From the cell containing the given text, extract its center point as [X, Y] coordinate. 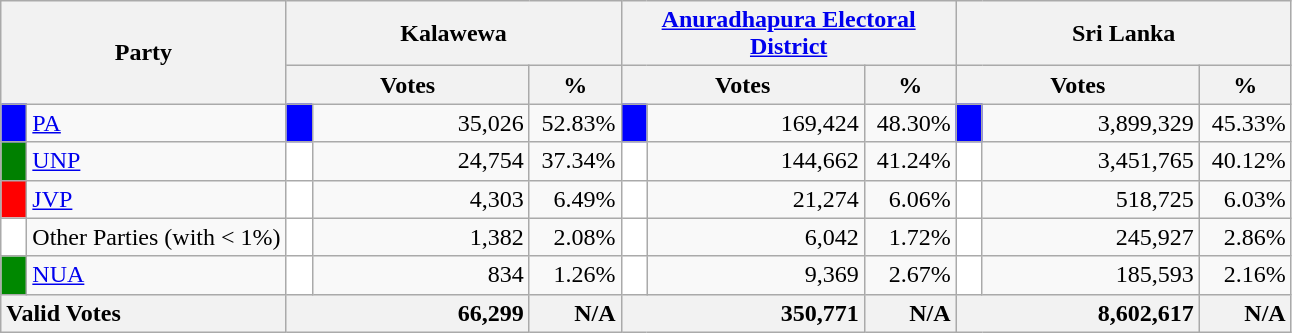
40.12% [1245, 161]
41.24% [910, 161]
4,303 [420, 199]
245,927 [1090, 237]
1.72% [910, 237]
3,451,765 [1090, 161]
518,725 [1090, 199]
6.03% [1245, 199]
48.30% [910, 123]
Valid Votes [144, 313]
Other Parties (with < 1%) [156, 237]
2.86% [1245, 237]
24,754 [420, 161]
6,042 [756, 237]
2.67% [910, 275]
6.49% [575, 199]
1.26% [575, 275]
JVP [156, 199]
8,602,617 [1078, 313]
Kalawewa [454, 34]
35,026 [420, 123]
Party [144, 52]
2.16% [1245, 275]
6.06% [910, 199]
UNP [156, 161]
144,662 [756, 161]
169,424 [756, 123]
52.83% [575, 123]
Sri Lanka [1124, 34]
2.08% [575, 237]
185,593 [1090, 275]
1,382 [420, 237]
21,274 [756, 199]
Anuradhapura Electoral District [788, 34]
37.34% [575, 161]
NUA [156, 275]
PA [156, 123]
66,299 [408, 313]
45.33% [1245, 123]
3,899,329 [1090, 123]
9,369 [756, 275]
350,771 [742, 313]
834 [420, 275]
